Output the (x, y) coordinate of the center of the cell containing the given text.  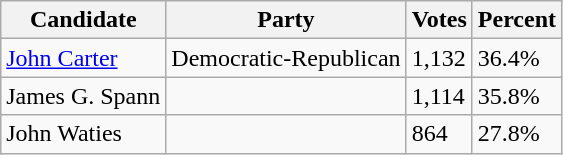
Candidate (84, 20)
1,132 (439, 58)
James G. Spann (84, 96)
Party (286, 20)
36.4% (516, 58)
35.8% (516, 96)
John Carter (84, 58)
27.8% (516, 134)
Percent (516, 20)
Votes (439, 20)
John Waties (84, 134)
Democratic-Republican (286, 58)
864 (439, 134)
1,114 (439, 96)
